Scan for the cell matching the given text and deliver its [x, y] coordinate at center. 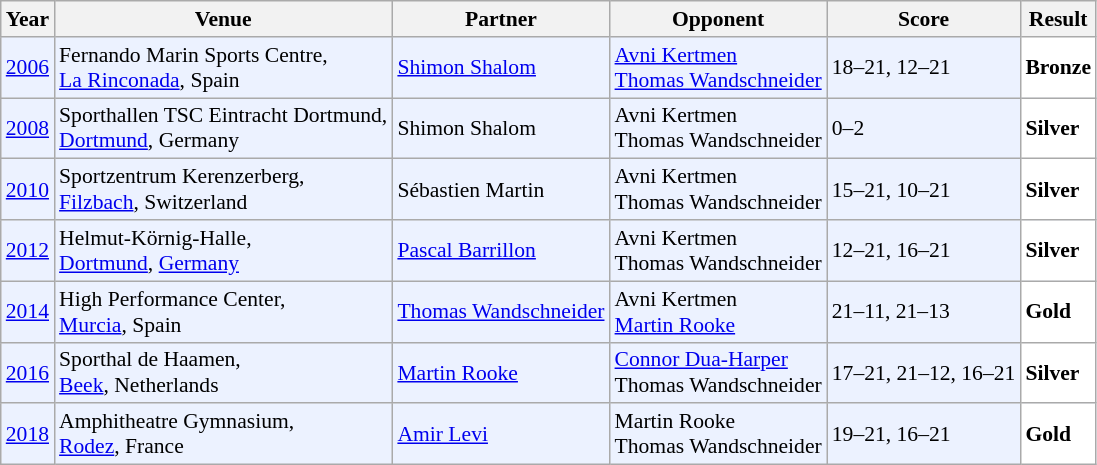
0–2 [924, 128]
Martin Rooke Thomas Wandschneider [718, 434]
17–21, 21–12, 16–21 [924, 372]
Year [28, 19]
2008 [28, 128]
High Performance Center,Murcia, Spain [223, 312]
Opponent [718, 19]
Avni Kertmen Martin Rooke [718, 312]
Sportzentrum Kerenzerberg,Filzbach, Switzerland [223, 190]
Result [1058, 19]
18–21, 12–21 [924, 68]
Venue [223, 19]
Thomas Wandschneider [500, 312]
Sporthal de Haamen,Beek, Netherlands [223, 372]
Martin Rooke [500, 372]
19–21, 16–21 [924, 434]
2016 [28, 372]
Sébastien Martin [500, 190]
Partner [500, 19]
15–21, 10–21 [924, 190]
Amir Levi [500, 434]
Sporthallen TSC Eintracht Dortmund,Dortmund, Germany [223, 128]
12–21, 16–21 [924, 250]
2006 [28, 68]
Amphitheatre Gymnasium,Rodez, France [223, 434]
Score [924, 19]
2018 [28, 434]
Bronze [1058, 68]
Helmut-Körnig-Halle,Dortmund, Germany [223, 250]
2010 [28, 190]
Pascal Barrillon [500, 250]
2014 [28, 312]
Fernando Marin Sports Centre,La Rinconada, Spain [223, 68]
2012 [28, 250]
Connor Dua-Harper Thomas Wandschneider [718, 372]
21–11, 21–13 [924, 312]
